Detect which cell encompasses the target text, then output its (X, Y) center coordinate. 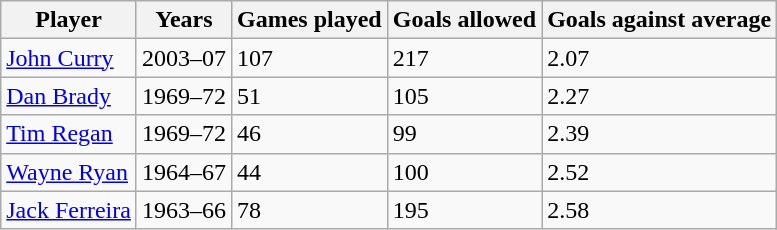
Player (69, 20)
2.58 (660, 210)
Jack Ferreira (69, 210)
Dan Brady (69, 96)
2.27 (660, 96)
1963–66 (184, 210)
Games played (309, 20)
100 (464, 172)
2.52 (660, 172)
2003–07 (184, 58)
217 (464, 58)
78 (309, 210)
Wayne Ryan (69, 172)
1964–67 (184, 172)
2.39 (660, 134)
John Curry (69, 58)
51 (309, 96)
Tim Regan (69, 134)
99 (464, 134)
2.07 (660, 58)
Goals allowed (464, 20)
46 (309, 134)
107 (309, 58)
Years (184, 20)
105 (464, 96)
Goals against average (660, 20)
195 (464, 210)
44 (309, 172)
